Find where the given text appears and provide that cell's center as (x, y) coordinate. 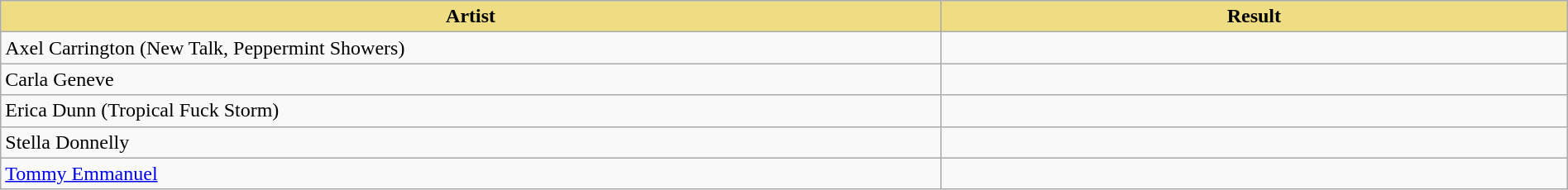
Stella Donnelly (471, 142)
Artist (471, 17)
Tommy Emmanuel (471, 173)
Axel Carrington (New Talk, Peppermint Showers) (471, 48)
Erica Dunn (Tropical Fuck Storm) (471, 111)
Result (1254, 17)
Carla Geneve (471, 79)
